Output the [x, y] coordinate of the center of the cell containing the given text.  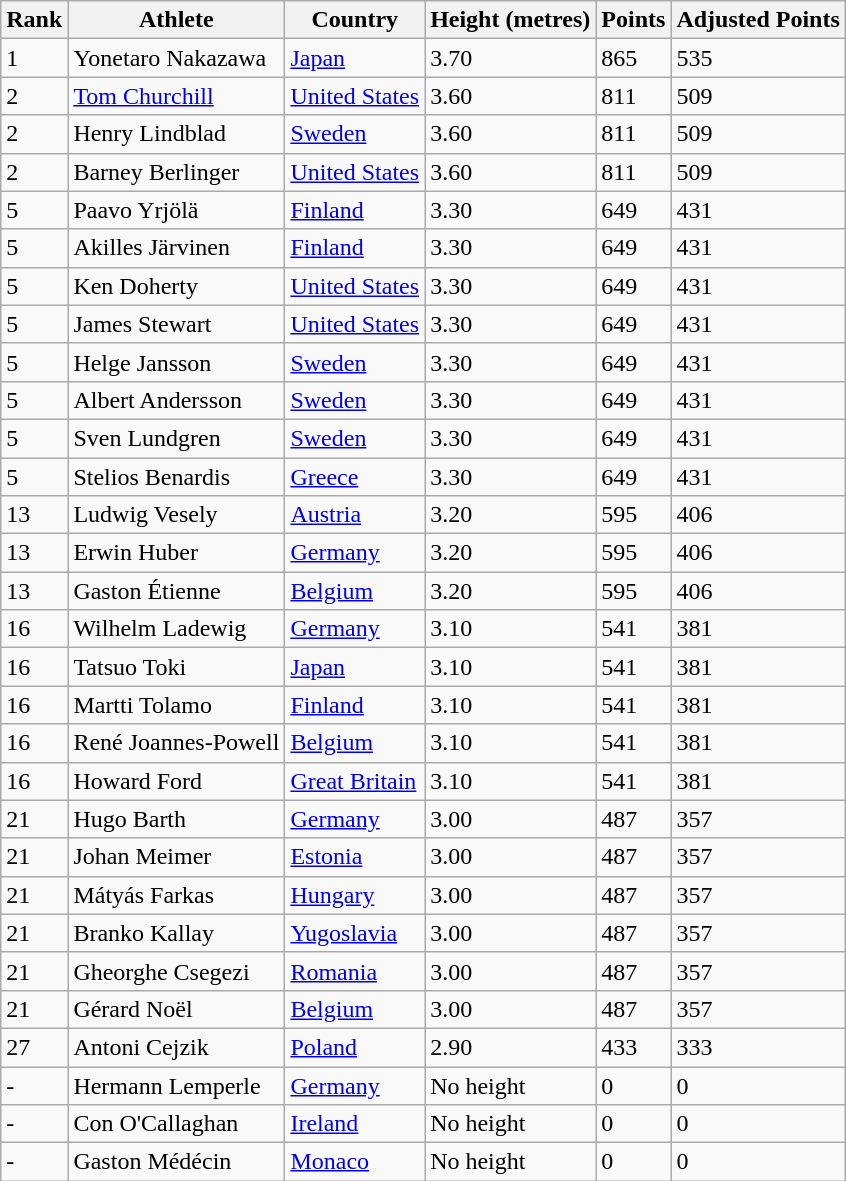
Gheorghe Csegezi [176, 971]
Howard Ford [176, 781]
Hungary [355, 895]
Hugo Barth [176, 819]
3.70 [510, 58]
Hermann Lemperle [176, 1085]
Albert Andersson [176, 400]
Mátyás Farkas [176, 895]
Country [355, 20]
27 [34, 1047]
Romania [355, 971]
Johan Meimer [176, 857]
Estonia [355, 857]
Yonetaro Nakazawa [176, 58]
Monaco [355, 1162]
Height (metres) [510, 20]
Athlete [176, 20]
433 [634, 1047]
2.90 [510, 1047]
Ken Doherty [176, 286]
Adjusted Points [758, 20]
Ireland [355, 1124]
Yugoslavia [355, 933]
Tatsuo Toki [176, 667]
Sven Lundgren [176, 438]
333 [758, 1047]
Rank [34, 20]
Henry Lindblad [176, 134]
535 [758, 58]
Greece [355, 477]
Helge Jansson [176, 362]
Antoni Cejzik [176, 1047]
Branko Kallay [176, 933]
René Joannes-Powell [176, 743]
Ludwig Vesely [176, 515]
Great Britain [355, 781]
Akilles Järvinen [176, 248]
Gaston Médécin [176, 1162]
Tom Churchill [176, 96]
Barney Berlinger [176, 172]
Martti Tolamo [176, 705]
Gérard Noël [176, 1009]
Poland [355, 1047]
Wilhelm Ladewig [176, 629]
Austria [355, 515]
865 [634, 58]
Paavo Yrjölä [176, 210]
Erwin Huber [176, 553]
Gaston Étienne [176, 591]
Points [634, 20]
Stelios Benardis [176, 477]
James Stewart [176, 324]
1 [34, 58]
Con O'Callaghan [176, 1124]
